Extract the [x, y] coordinate from the center of the cell holding the provided text.  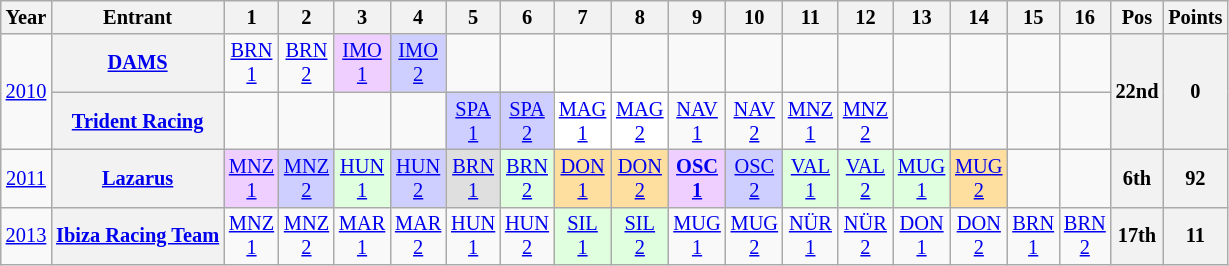
16 [1085, 17]
Ibiza Racing Team [138, 236]
Trident Racing [138, 121]
9 [696, 17]
MAG2 [640, 121]
SIL2 [640, 236]
IMO1 [362, 63]
Year [26, 17]
IMO2 [418, 63]
DAMS [138, 63]
NAV1 [696, 121]
NÜR1 [810, 236]
7 [582, 17]
Points [1195, 17]
NAV2 [754, 121]
Pos [1138, 17]
VAL2 [866, 178]
SPA1 [473, 121]
0 [1195, 92]
Lazarus [138, 178]
SPA2 [527, 121]
NÜR2 [866, 236]
6th [1138, 178]
SIL1 [582, 236]
22nd [1138, 92]
15 [1033, 17]
14 [978, 17]
92 [1195, 178]
1 [252, 17]
MAR2 [418, 236]
8 [640, 17]
12 [866, 17]
VAL1 [810, 178]
6 [527, 17]
OSC1 [696, 178]
MAR1 [362, 236]
4 [418, 17]
2013 [26, 236]
17th [1138, 236]
5 [473, 17]
2010 [26, 92]
OSC2 [754, 178]
13 [922, 17]
MAG1 [582, 121]
3 [362, 17]
2011 [26, 178]
Entrant [138, 17]
2 [306, 17]
10 [754, 17]
